Extract the [x, y] coordinate from the center of the cell holding the provided text.  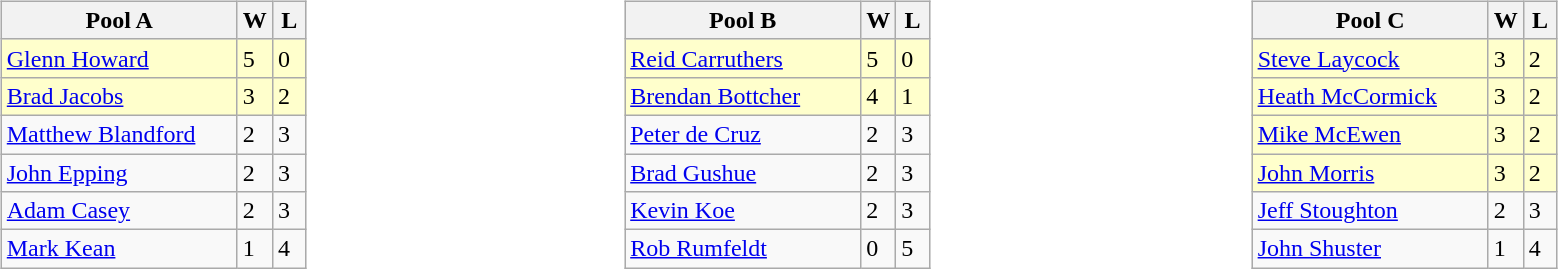
Glenn Howard [119, 58]
Brad Jacobs [119, 96]
John Epping [119, 173]
Pool B [743, 20]
John Shuster [1370, 249]
Pool A [119, 20]
Brad Gushue [743, 173]
Brendan Bottcher [743, 96]
Peter de Cruz [743, 134]
Jeff Stoughton [1370, 211]
Mike McEwen [1370, 134]
Steve Laycock [1370, 58]
Reid Carruthers [743, 58]
Kevin Koe [743, 211]
Rob Rumfeldt [743, 249]
Heath McCormick [1370, 96]
Matthew Blandford [119, 134]
Mark Kean [119, 249]
Pool C [1370, 20]
Adam Casey [119, 211]
John Morris [1370, 173]
